Identify which cell holds the provided text, then report its [x, y] central coordinate. 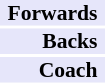
Backs [52, 41]
Coach [52, 70]
Forwards [52, 13]
